Identify which cell holds the provided text, then report its [X, Y] central coordinate. 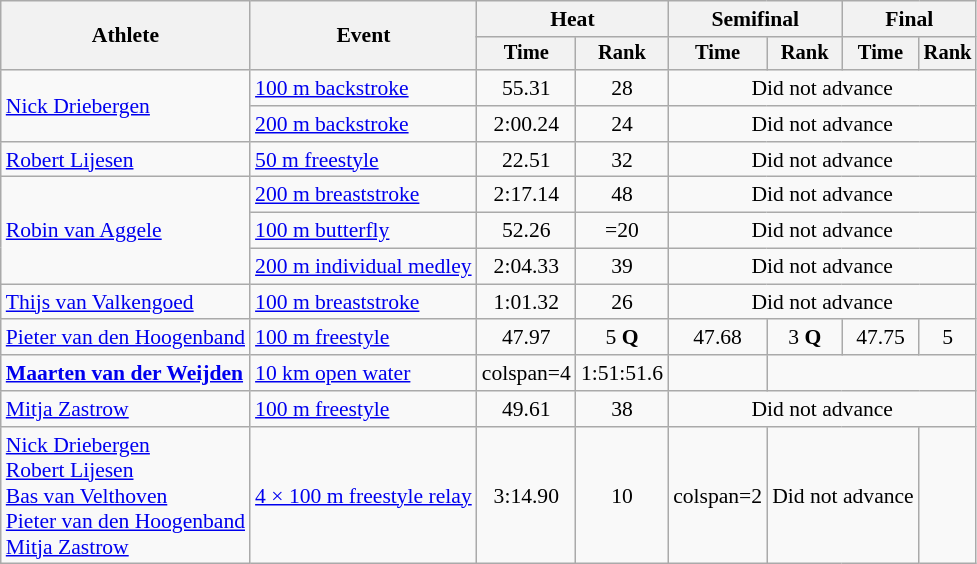
Thijs van Valkengoed [126, 302]
Robert Lijesen [126, 160]
Athlete [126, 36]
Mitja Zastrow [126, 409]
32 [622, 160]
26 [622, 302]
28 [622, 88]
Semifinal [755, 19]
Heat [572, 19]
Nick Driebergen [126, 106]
3 Q [804, 338]
colspan=4 [526, 373]
2:17.14 [526, 195]
49.61 [526, 409]
100 m backstroke [364, 88]
Event [364, 36]
1:01.32 [526, 302]
10 km open water [364, 373]
Robin van Aggele [126, 230]
2:04.33 [526, 267]
Pieter van den Hoogenband [126, 338]
1:51:51.6 [622, 373]
5 [948, 338]
55.31 [526, 88]
2:00.24 [526, 124]
47.75 [880, 338]
=20 [622, 231]
Maarten van der Weijden [126, 373]
22.51 [526, 160]
38 [622, 409]
48 [622, 195]
200 m breaststroke [364, 195]
24 [622, 124]
5 Q [622, 338]
47.68 [718, 338]
100 m breaststroke [364, 302]
47.97 [526, 338]
200 m individual medley [364, 267]
Final [909, 19]
100 m butterfly [364, 231]
50 m freestyle [364, 160]
200 m backstroke [364, 124]
52.26 [526, 231]
39 [622, 267]
